Locate the cell with the specified text and output its [x, y] center coordinate. 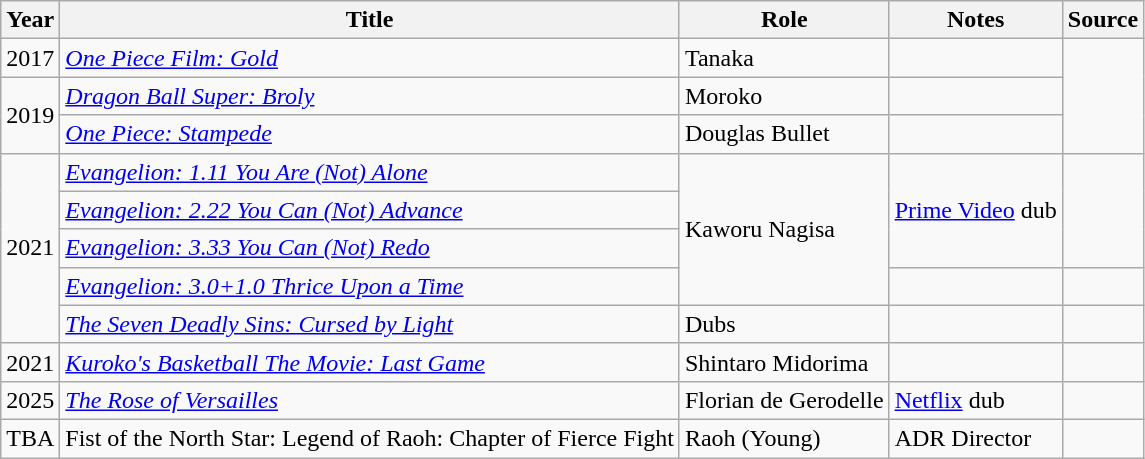
Kaworu Nagisa [784, 229]
The Rose of Versailles [370, 400]
Dragon Ball Super: Broly [370, 96]
Moroko [784, 96]
Tanaka [784, 58]
Florian de Gerodelle [784, 400]
ADR Director [976, 438]
2025 [30, 400]
Year [30, 20]
Douglas Bullet [784, 134]
Fist of the North Star: Legend of Raoh: Chapter of Fierce Fight [370, 438]
2019 [30, 115]
Raoh (Young) [784, 438]
Prime Video dub [976, 210]
2017 [30, 58]
TBA [30, 438]
Notes [976, 20]
Netflix dub [976, 400]
Evangelion: 3.33 You Can (Not) Redo [370, 248]
The Seven Deadly Sins: Cursed by Light [370, 324]
Source [1102, 20]
Evangelion: 2.22 You Can (Not) Advance [370, 210]
One Piece: Stampede [370, 134]
Kuroko's Basketball The Movie: Last Game [370, 362]
Evangelion: 3.0+1.0 Thrice Upon a Time [370, 286]
Role [784, 20]
One Piece Film: Gold [370, 58]
Title [370, 20]
Shintaro Midorima [784, 362]
Evangelion: 1.11 You Are (Not) Alone [370, 172]
Dubs [784, 324]
